Provide the [x, y] coordinate of the cell's center where the given text is located.  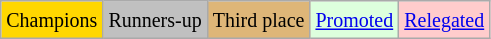
Third place [258, 20]
Champions [52, 20]
Runners-up [155, 20]
Promoted [354, 20]
Relegated [444, 20]
